Detect which cell encompasses the target text, then output its (x, y) center coordinate. 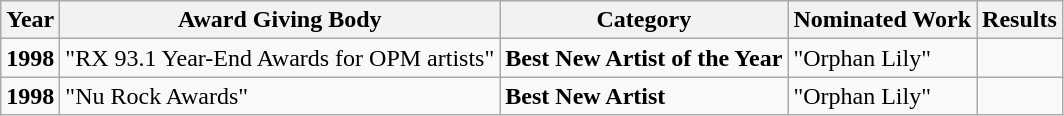
Nominated Work (882, 20)
"RX 93.1 Year-End Awards for OPM artists" (280, 58)
Results (1020, 20)
Best New Artist (644, 96)
Category (644, 20)
Award Giving Body (280, 20)
"Nu Rock Awards" (280, 96)
Year (30, 20)
Best New Artist of the Year (644, 58)
